From the cell containing the given text, extract its center point as (x, y) coordinate. 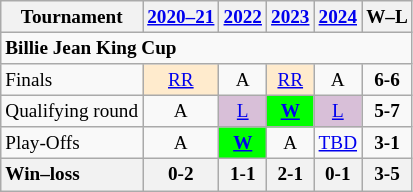
W–L (388, 17)
6-6 (388, 80)
Tournament (72, 17)
1-1 (243, 175)
2022 (243, 17)
Qualifying round (72, 111)
TBD (338, 143)
2024 (338, 17)
3-5 (388, 175)
Win–loss (72, 175)
2023 (291, 17)
3-1 (388, 143)
Billie Jean King Cup (207, 48)
0-2 (181, 175)
Play-Offs (72, 143)
2020–21 (181, 17)
0-1 (338, 175)
5-7 (388, 111)
2-1 (291, 175)
Finals (72, 80)
